Find where the given text appears and provide that cell's center as (X, Y) coordinate. 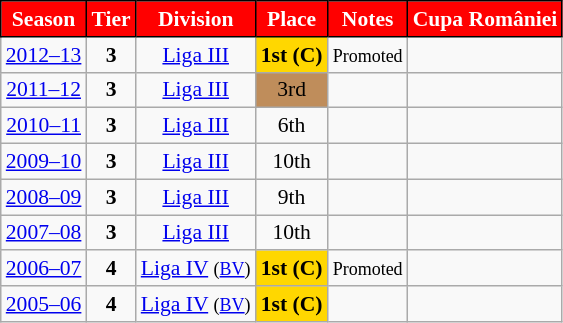
Notes (368, 19)
2005–06 (44, 304)
2007–08 (44, 233)
2008–09 (44, 197)
2012–13 (44, 55)
2009–10 (44, 162)
2010–11 (44, 126)
6th (292, 126)
Place (292, 19)
Tier (110, 19)
Cupa României (486, 19)
Division (196, 19)
Season (44, 19)
2011–12 (44, 90)
3rd (292, 90)
2006–07 (44, 269)
9th (292, 197)
